Capture the cell that displays the provided text and extract its [X, Y] central coordinate. 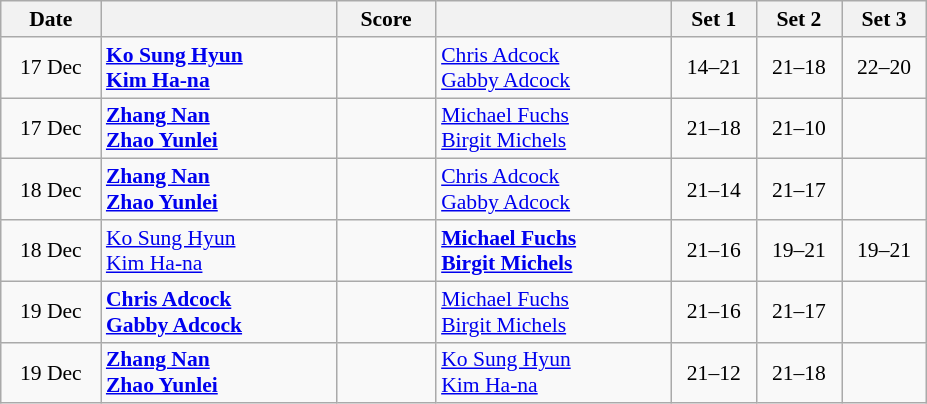
Date [51, 19]
21–12 [714, 372]
Set 1 [714, 19]
Set 2 [798, 19]
Score [386, 19]
21–14 [714, 190]
21–10 [798, 128]
14–21 [714, 68]
Set 3 [884, 19]
22–20 [884, 68]
